Output the [x, y] coordinate of the center of the cell containing the given text.  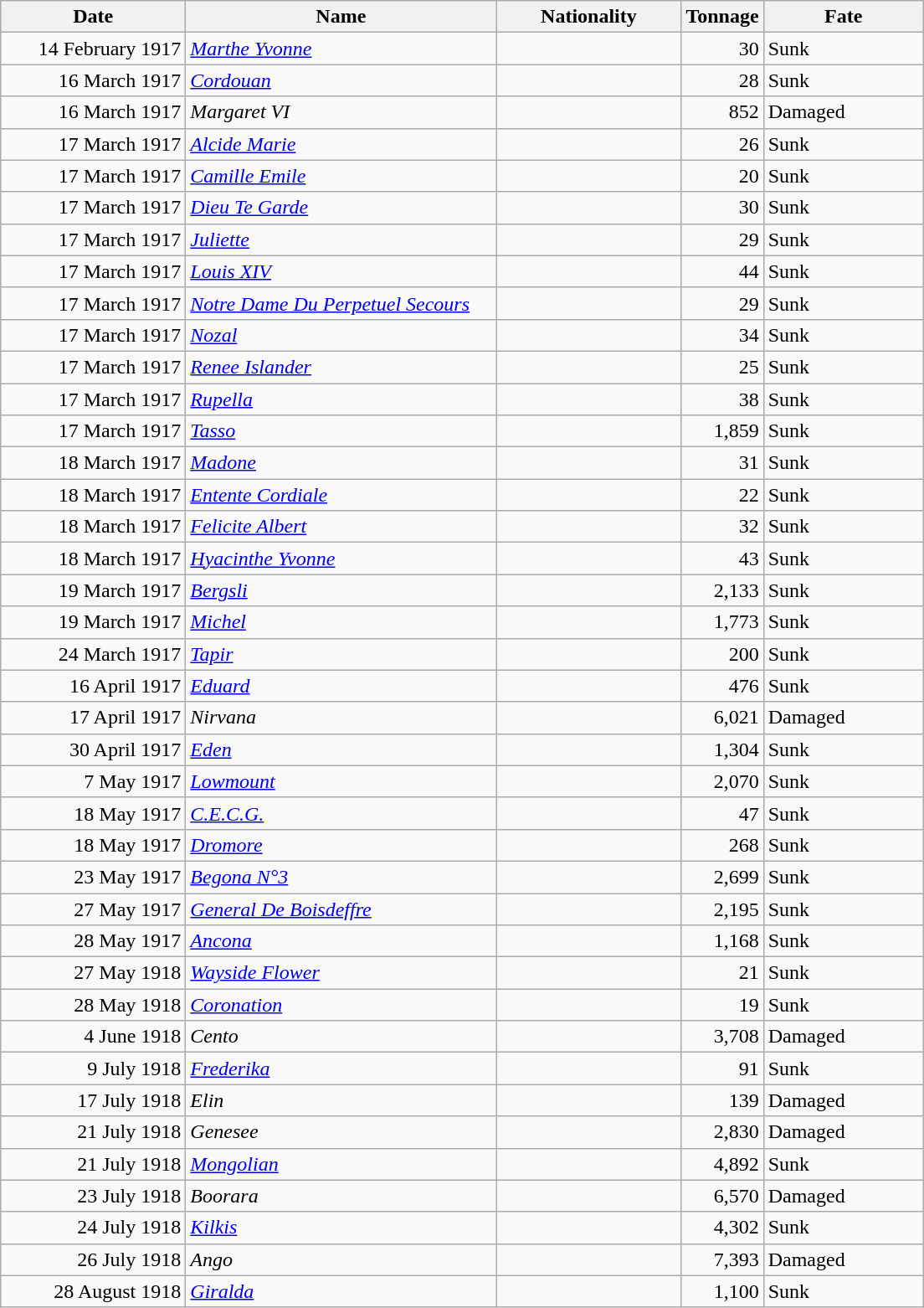
22 [722, 495]
Nirvana [341, 718]
2,830 [722, 1132]
23 May 1917 [94, 877]
28 August 1918 [94, 1291]
17 April 1917 [94, 718]
Michel [341, 622]
27 May 1918 [94, 973]
4,302 [722, 1228]
C.E.C.G. [341, 813]
24 March 1917 [94, 654]
28 May 1917 [94, 941]
47 [722, 813]
200 [722, 654]
476 [722, 686]
Louis XIV [341, 271]
6,021 [722, 718]
23 July 1918 [94, 1196]
Dromore [341, 845]
2,195 [722, 909]
Dieu Te Garde [341, 208]
31 [722, 463]
4,892 [722, 1164]
26 July 1918 [94, 1259]
139 [722, 1100]
Margaret VI [341, 112]
1,100 [722, 1291]
Lowmount [341, 781]
Felicite Albert [341, 527]
Nationality [589, 17]
Coronation [341, 1005]
Begona N°3 [341, 877]
Genesee [341, 1132]
Juliette [341, 239]
1,304 [722, 749]
38 [722, 399]
Marthe Yvonne [341, 49]
Camille Emile [341, 176]
21 [722, 973]
26 [722, 144]
268 [722, 845]
28 May 1918 [94, 1005]
Kilkis [341, 1228]
Elin [341, 1100]
Madone [341, 463]
Frederika [341, 1069]
Entente Cordiale [341, 495]
25 [722, 367]
Ancona [341, 941]
General De Boisdeffre [341, 909]
Renee Islander [341, 367]
28 [722, 80]
Notre Dame Du Perpetuel Secours [341, 303]
Cento [341, 1037]
Hyacinthe Yvonne [341, 559]
27 May 1917 [94, 909]
4 June 1918 [94, 1037]
Tapir [341, 654]
1,773 [722, 622]
32 [722, 527]
30 April 1917 [94, 749]
34 [722, 335]
Fate [844, 17]
Giralda [341, 1291]
9 July 1918 [94, 1069]
Ango [341, 1259]
Eden [341, 749]
Tasso [341, 431]
Wayside Flower [341, 973]
7 May 1917 [94, 781]
17 July 1918 [94, 1100]
44 [722, 271]
19 [722, 1005]
3,708 [722, 1037]
7,393 [722, 1259]
16 April 1917 [94, 686]
Alcide Marie [341, 144]
2,699 [722, 877]
Eduard [341, 686]
Name [341, 17]
2,070 [722, 781]
Nozal [341, 335]
91 [722, 1069]
14 February 1917 [94, 49]
43 [722, 559]
20 [722, 176]
Date [94, 17]
2,133 [722, 590]
1,859 [722, 431]
1,168 [722, 941]
Bergsli [341, 590]
24 July 1918 [94, 1228]
Mongolian [341, 1164]
852 [722, 112]
Cordouan [341, 80]
Tonnage [722, 17]
6,570 [722, 1196]
Boorara [341, 1196]
Rupella [341, 399]
